Locate the cell with the specified text and output its (X, Y) center coordinate. 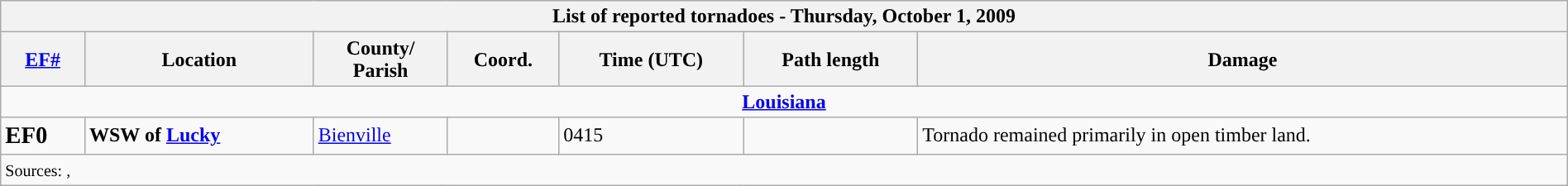
Tornado remained primarily in open timber land. (1242, 136)
WSW of Lucky (198, 136)
County/Parish (380, 60)
List of reported tornadoes - Thursday, October 1, 2009 (784, 17)
0415 (652, 136)
Sources: , (784, 169)
Path length (830, 60)
Location (198, 60)
Time (UTC) (652, 60)
EF# (43, 60)
Louisiana (784, 102)
Damage (1242, 60)
Coord. (503, 60)
Bienville (380, 136)
EF0 (43, 136)
